Search for the cell housing the specified text and yield its (x, y) center coordinate. 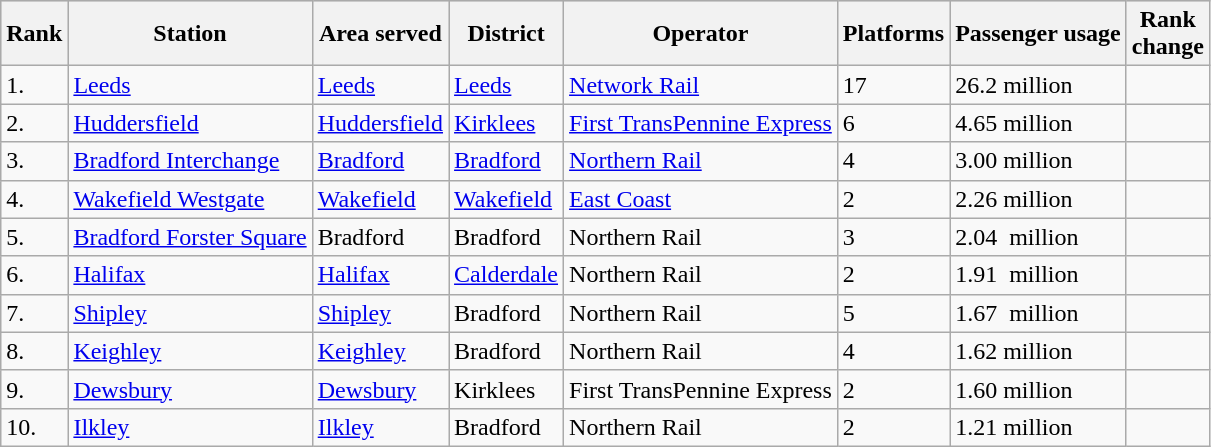
26.2 million (1038, 85)
1.60 million (1038, 389)
Operator (701, 34)
3.00 million (1038, 161)
District (506, 34)
1.21 million (1038, 427)
Bradford Interchange (190, 161)
8. (34, 351)
Rank (34, 34)
Network Rail (701, 85)
4. (34, 199)
17 (893, 85)
East Coast (701, 199)
1.91 million (1038, 275)
5. (34, 237)
Rankchange (1168, 34)
1. (34, 85)
3. (34, 161)
4.65 million (1038, 123)
Station (190, 34)
2. (34, 123)
7. (34, 313)
3 (893, 237)
Wakefield Westgate (190, 199)
1.62 million (1038, 351)
2.26 million (1038, 199)
2.04 million (1038, 237)
Bradford Forster Square (190, 237)
Area served (380, 34)
1.67 million (1038, 313)
Passenger usage (1038, 34)
9. (34, 389)
6 (893, 123)
5 (893, 313)
Platforms (893, 34)
10. (34, 427)
6. (34, 275)
Calderdale (506, 275)
